Determine the (X, Y) coordinate at the center of the cell enclosing the given text.  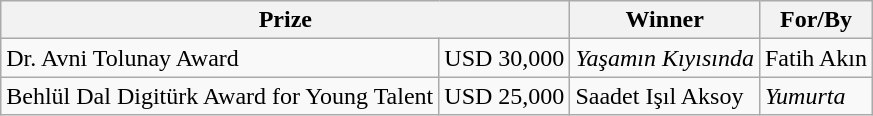
Prize (286, 20)
Yaşamın Kıyısında (665, 58)
Winner (665, 20)
For/By (816, 20)
Yumurta (816, 96)
Dr. Avni Tolunay Award (220, 58)
Fatih Akın (816, 58)
Behlül Dal Digitürk Award for Young Talent (220, 96)
USD 30,000 (504, 58)
USD 25,000 (504, 96)
Saadet Işıl Aksoy (665, 96)
